Return the (x, y) coordinate for the center point of the cell that contains the specified text.  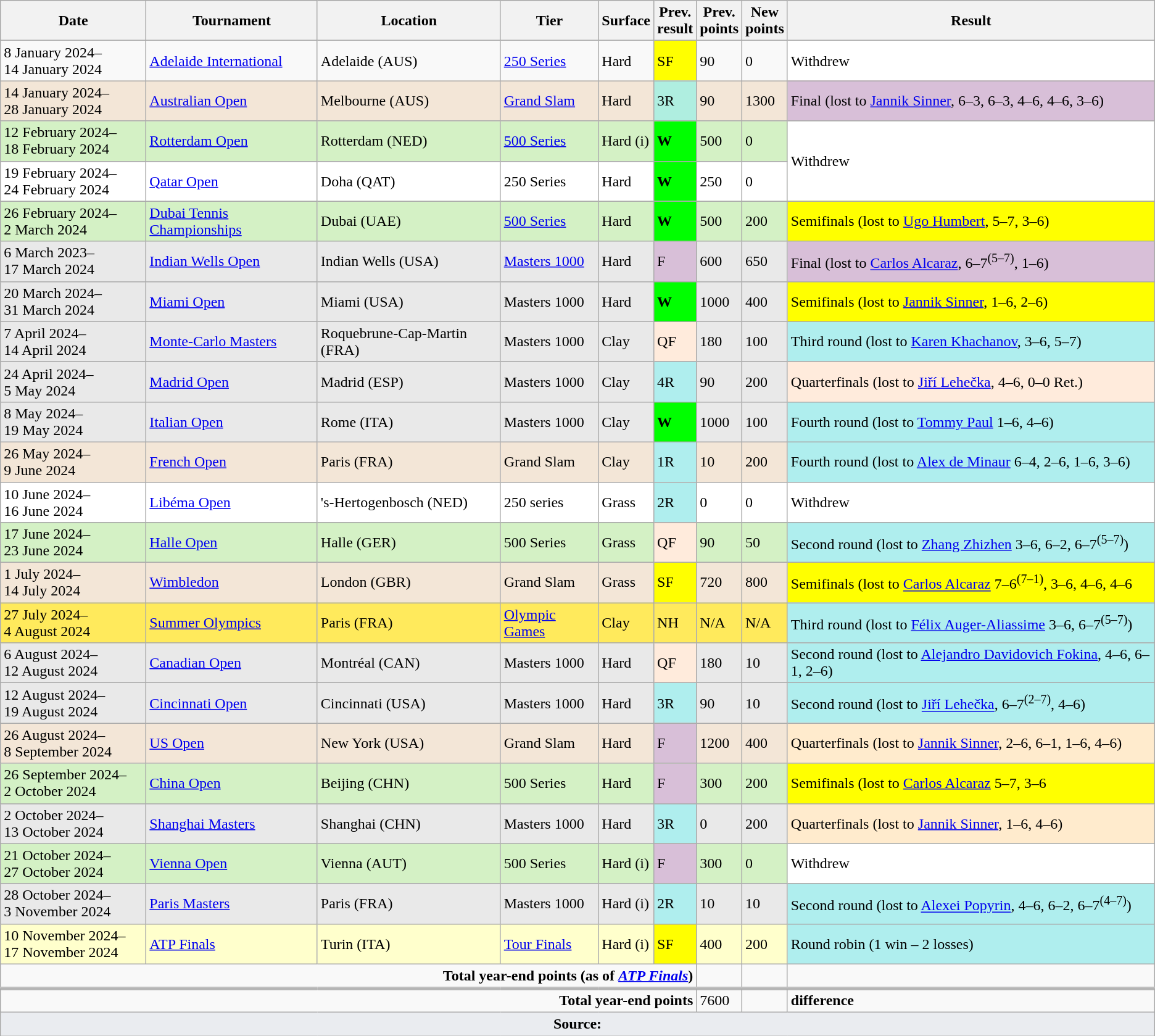
Prev.result (675, 21)
Australian Open (232, 101)
Melbourne (AUS) (408, 101)
26 August 2024–8 September 2024 (73, 743)
Rotterdam Open (232, 141)
Turin (ITA) (408, 944)
17 June 2024–23 June 2024 (73, 543)
Adelaide (AUS) (408, 60)
Monte-Carlo Masters (232, 342)
28 October 2024–3 November 2024 (73, 903)
Fourth round (lost to Tommy Paul 1–6, 4–6) (971, 422)
Round robin (1 win – 2 losses) (971, 944)
China Open (232, 784)
New York (USA) (408, 743)
Semifinals (lost to Carlos Alcaraz 7–6(7–1), 3–6, 4–6, 4–6 (971, 582)
6 August 2024–12 August 2024 (73, 663)
Miami Open (232, 301)
Quarterfinals (lost to Jannik Sinner, 1–6, 4–6) (971, 823)
Second round (lost to Alejandro Davidovich Fokina, 4–6, 6–1, 2–6) (971, 663)
Semifinals (lost to Ugo Humbert, 5–7, 3–6) (971, 221)
Second round (lost to Jiří Lehečka, 6–7(2–7), 4–6) (971, 703)
8 January 2024–14 January 2024 (73, 60)
8 May 2024–19 May 2024 (73, 422)
Result (971, 21)
250 (719, 181)
Surface (626, 21)
Doha (QAT) (408, 181)
650 (765, 262)
600 (719, 262)
ATP Finals (232, 944)
Wimbledon (232, 582)
NH (675, 623)
1200 (719, 743)
27 July 2024–4 August 2024 (73, 623)
20 March 2024–31 March 2024 (73, 301)
7 April 2024–14 April 2024 (73, 342)
Madrid Open (232, 381)
Cincinnati (USA) (408, 703)
Indian Wells Open (232, 262)
Tournament (232, 21)
Fourth round (lost to Alex de Minaur 6–4, 2–6, 1–6, 3–6) (971, 462)
12 February 2024–18 February 2024 (73, 141)
Tour Finals (549, 944)
Total year-end points (349, 1001)
Quarterfinals (lost to Jannik Sinner, 2–6, 6–1, 1–6, 4–6) (971, 743)
250 series (549, 502)
Cincinnati Open (232, 703)
Final (lost to Carlos Alcaraz, 6–7(5–7), 1–6) (971, 262)
1R (675, 462)
Quarterfinals (lost to Jiří Lehečka, 4–6, 0–0 Ret.) (971, 381)
Vienna Open (232, 864)
Dubai (UAE) (408, 221)
1300 (765, 101)
Adelaide International (232, 60)
6 March 2023–17 March 2024 (73, 262)
50 (765, 543)
12 August 2024–19 August 2024 (73, 703)
Qatar Open (232, 181)
Italian Open (232, 422)
Final (lost to Jannik Sinner, 6–3, 6–3, 4–6, 4–6, 3–6) (971, 101)
Newpoints (765, 21)
Shanghai (CHN) (408, 823)
French Open (232, 462)
14 January 2024–28 January 2024 (73, 101)
Libéma Open (232, 502)
Third round (lost to Félix Auger-Aliassime 3–6, 6–7(5–7)) (971, 623)
Summer Olympics (232, 623)
800 (765, 582)
's-Hertogenbosch (NED) (408, 502)
Miami (USA) (408, 301)
Halle (GER) (408, 543)
Madrid (ESP) (408, 381)
720 (719, 582)
Dubai Tennis Championships (232, 221)
Source: (577, 1024)
difference (971, 1001)
2 October 2024–13 October 2024 (73, 823)
24 April 2024–5 May 2024 (73, 381)
Rotterdam (NED) (408, 141)
19 February 2024–24 February 2024 (73, 181)
Beijing (CHN) (408, 784)
Canadian Open (232, 663)
Indian Wells (USA) (408, 262)
21 October 2024–27 October 2024 (73, 864)
Roquebrune-Cap-Martin (FRA) (408, 342)
US Open (232, 743)
Third round (lost to Karen Khachanov, 3–6, 5–7) (971, 342)
Montréal (CAN) (408, 663)
Rome (ITA) (408, 422)
26 February 2024–2 March 2024 (73, 221)
Olympic Games (549, 623)
Halle Open (232, 543)
4R (675, 381)
London (GBR) (408, 582)
Second round (lost to Zhang Zhizhen 3–6, 6–2, 6–7(5–7)) (971, 543)
Paris Masters (232, 903)
Semifinals (lost to Jannik Sinner, 1–6, 2–6) (971, 301)
Date (73, 21)
26 September 2024–2 October 2024 (73, 784)
Total year-end points (as of ATP Finals) (349, 976)
Semifinals (lost to Carlos Alcaraz 5–7, 3–6 (971, 784)
Shanghai Masters (232, 823)
26 May 2024–9 June 2024 (73, 462)
Prev.points (719, 21)
7600 (719, 1001)
Location (408, 21)
1 July 2024–14 July 2024 (73, 582)
Vienna (AUT) (408, 864)
10 June 2024–16 June 2024 (73, 502)
Second round (lost to Alexei Popyrin, 4–6, 6–2, 6–7(4–7)) (971, 903)
10 November 2024–17 November 2024 (73, 944)
Tier (549, 21)
